From the cell containing the given text, extract its center point as (x, y) coordinate. 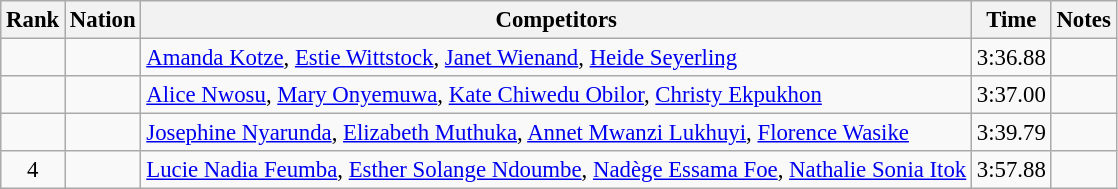
Notes (1084, 20)
3:37.00 (1012, 95)
4 (33, 170)
Competitors (556, 20)
3:39.79 (1012, 133)
Amanda Kotze, Estie Wittstock, Janet Wienand, Heide Seyerling (556, 58)
3:36.88 (1012, 58)
Nation (103, 20)
Josephine Nyarunda, Elizabeth Muthuka, Annet Mwanzi Lukhuyi, Florence Wasike (556, 133)
Lucie Nadia Feumba, Esther Solange Ndoumbe, Nadège Essama Foe, Nathalie Sonia Itok (556, 170)
Alice Nwosu, Mary Onyemuwa, Kate Chiwedu Obilor, Christy Ekpukhon (556, 95)
Rank (33, 20)
3:57.88 (1012, 170)
Time (1012, 20)
